Extract the (x, y) coordinate from the center of the cell holding the provided text.  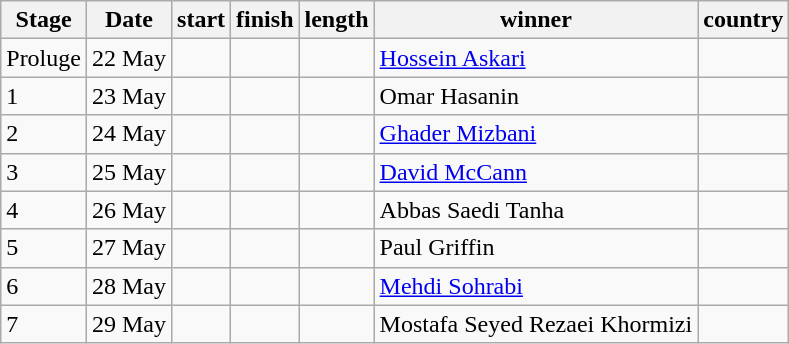
Ghader Mizbani (536, 134)
start (202, 20)
22 May (128, 58)
25 May (128, 172)
29 May (128, 324)
winner (536, 20)
24 May (128, 134)
1 (44, 96)
3 (44, 172)
Mehdi Sohrabi (536, 286)
2 (44, 134)
6 (44, 286)
country (744, 20)
7 (44, 324)
4 (44, 210)
finish (265, 20)
Mostafa Seyed Rezaei Khormizi (536, 324)
5 (44, 248)
Abbas Saedi Tanha (536, 210)
28 May (128, 286)
Proluge (44, 58)
Paul Griffin (536, 248)
Date (128, 20)
Hossein Askari (536, 58)
David McCann (536, 172)
Stage (44, 20)
length (336, 20)
26 May (128, 210)
Omar Hasanin (536, 96)
23 May (128, 96)
27 May (128, 248)
